Identify which cell holds the provided text, then report its [x, y] central coordinate. 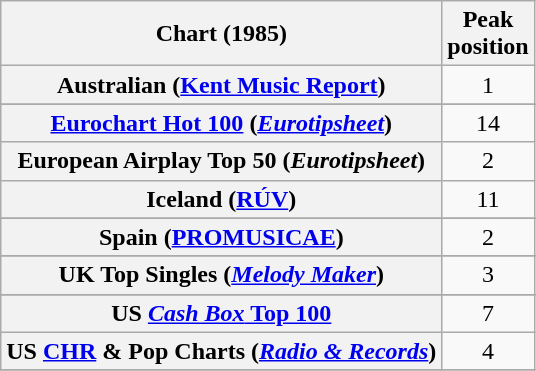
14 [488, 123]
3 [488, 275]
Australian (Kent Music Report) [222, 85]
1 [488, 85]
US Cash Box Top 100 [222, 313]
7 [488, 313]
Spain (PROMUSICAE) [222, 237]
Peakposition [488, 34]
Iceland (RÚV) [222, 199]
11 [488, 199]
4 [488, 351]
Chart (1985) [222, 34]
European Airplay Top 50 (Eurotipsheet) [222, 161]
US CHR & Pop Charts (Radio & Records) [222, 351]
Eurochart Hot 100 (Eurotipsheet) [222, 123]
UK Top Singles (Melody Maker) [222, 275]
